Return the (X, Y) coordinate for the center point of the cell that contains the specified text.  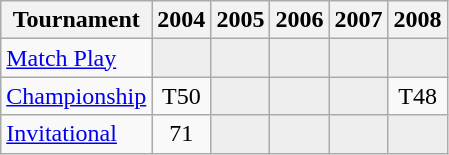
2004 (182, 20)
2008 (418, 20)
Championship (76, 96)
2007 (358, 20)
2005 (240, 20)
71 (182, 134)
T50 (182, 96)
Invitational (76, 134)
T48 (418, 96)
2006 (300, 20)
Match Play (76, 58)
Tournament (76, 20)
